Locate the cell with the specified text and output its (x, y) center coordinate. 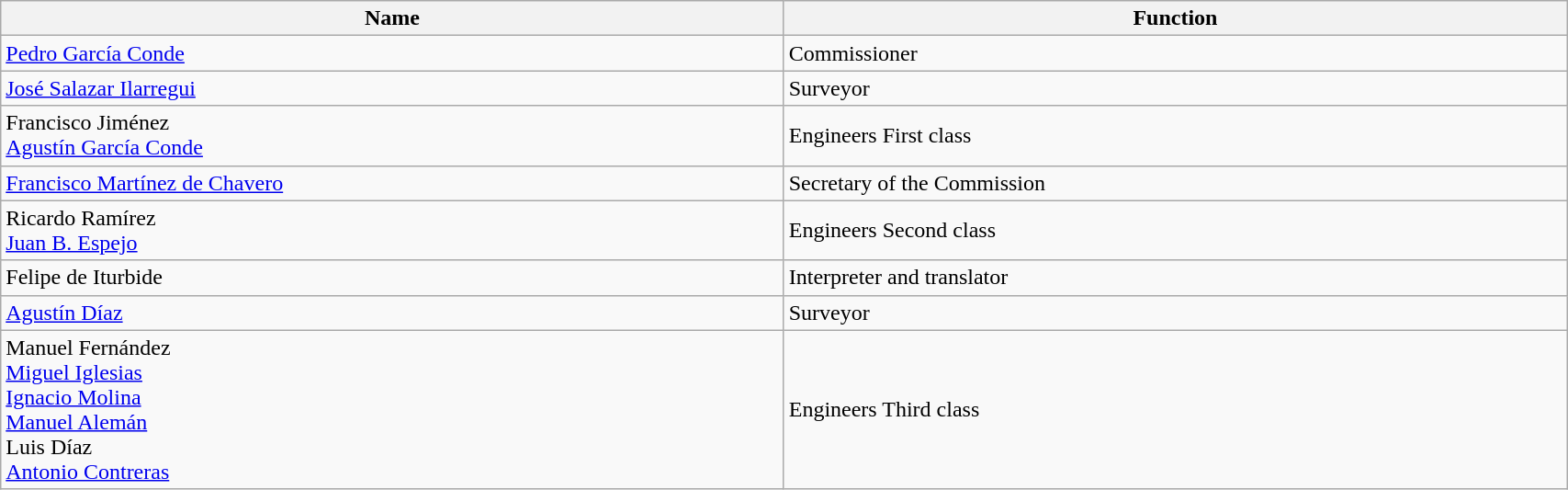
Commissioner (1175, 53)
Agustín Díaz (392, 313)
Francisco Jiménez Agustín García Conde (392, 136)
Felipe de Iturbide (392, 278)
Function (1175, 18)
Interpreter and translator (1175, 278)
Pedro García Conde (392, 53)
Engineers Third class (1175, 410)
Name (392, 18)
Engineers First class (1175, 136)
Ricardo RamírezJuan B. Espejo (392, 230)
José Salazar Ilarregui (392, 88)
Secretary of the Commission (1175, 183)
Francisco Martínez de Chavero (392, 183)
Engineers Second class (1175, 230)
Manuel FernándezMiguel IglesiasIgnacio MolinaManuel AlemánLuis DíazAntonio Contreras (392, 410)
